Return [x, y] of the center of cell containing provided text 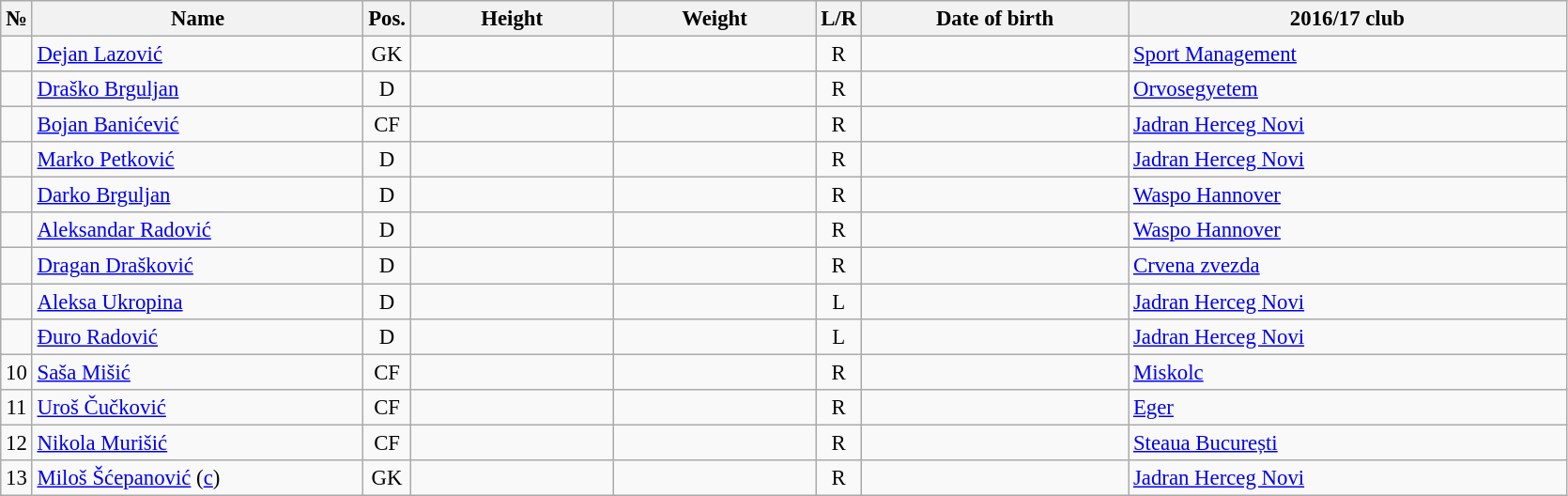
Height [512, 19]
2016/17 club [1348, 19]
Bojan Banićević [197, 125]
11 [17, 407]
Uroš Čučković [197, 407]
Orvosegyetem [1348, 89]
Draško Brguljan [197, 89]
№ [17, 19]
Nikola Murišić [197, 442]
L/R [839, 19]
Sport Management [1348, 54]
Miloš Šćepanović (c) [197, 478]
Saša Mišić [197, 372]
Weight [715, 19]
Đuro Radović [197, 336]
Pos. [387, 19]
10 [17, 372]
13 [17, 478]
Date of birth [994, 19]
Miskolc [1348, 372]
Name [197, 19]
Dragan Drašković [197, 266]
Aleksandar Radović [197, 230]
Darko Brguljan [197, 195]
Crvena zvezda [1348, 266]
Aleksa Ukropina [197, 302]
12 [17, 442]
Marko Petković [197, 160]
Dejan Lazović [197, 54]
Steaua București [1348, 442]
Eger [1348, 407]
